Return (X, Y) of the center of cell containing provided text 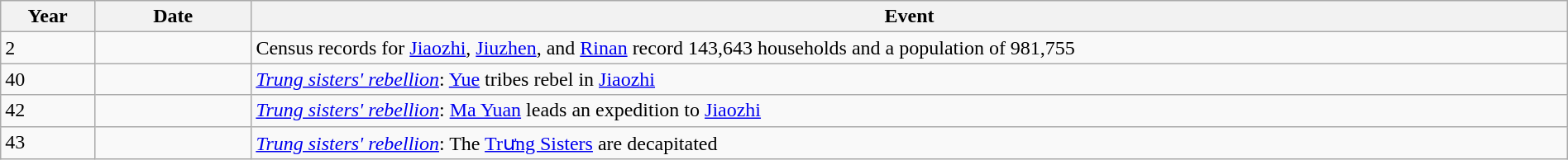
Date (172, 16)
Trung sisters' rebellion: The Trưng Sisters are decapitated (910, 143)
42 (48, 111)
Year (48, 16)
2 (48, 48)
Event (910, 16)
40 (48, 79)
43 (48, 143)
Trung sisters' rebellion: Yue tribes rebel in Jiaozhi (910, 79)
Trung sisters' rebellion: Ma Yuan leads an expedition to Jiaozhi (910, 111)
Census records for Jiaozhi, Jiuzhen, and Rinan record 143,643 households and a population of 981,755 (910, 48)
